Search for the cell housing the specified text and yield its [x, y] center coordinate. 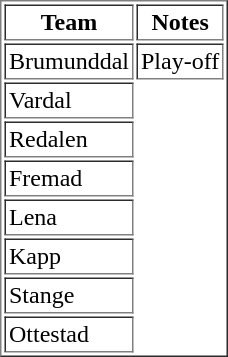
Notes [180, 22]
Team [68, 22]
Vardal [68, 100]
Stange [68, 296]
Kapp [68, 256]
Fremad [68, 178]
Brumunddal [68, 62]
Play-off [180, 62]
Redalen [68, 140]
Lena [68, 218]
Ottestad [68, 334]
